Scan for the cell matching the given text and deliver its (X, Y) coordinate at center. 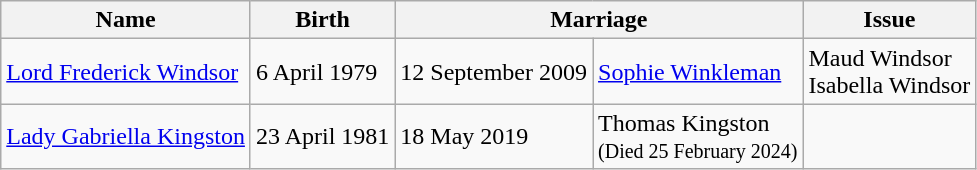
Marriage (599, 20)
18 May 2019 (494, 136)
Sophie Winkleman (698, 72)
6 April 1979 (322, 72)
Lady Gabriella Kingston (126, 136)
Name (126, 20)
Birth (322, 20)
Lord Frederick Windsor (126, 72)
12 September 2009 (494, 72)
Maud WindsorIsabella Windsor (890, 72)
Issue (890, 20)
Thomas Kingston(Died 25 February 2024) (698, 136)
23 April 1981 (322, 136)
